Identify which cell holds the provided text, then report its (X, Y) central coordinate. 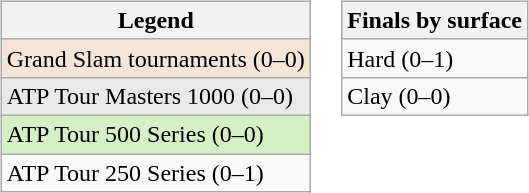
Grand Slam tournaments (0–0) (156, 58)
Hard (0–1) (435, 58)
Legend (156, 20)
ATP Tour 250 Series (0–1) (156, 173)
ATP Tour 500 Series (0–0) (156, 134)
Finals by surface (435, 20)
ATP Tour Masters 1000 (0–0) (156, 96)
Clay (0–0) (435, 96)
